For the text-containing cell, return its midpoint in (x, y) coordinate format. 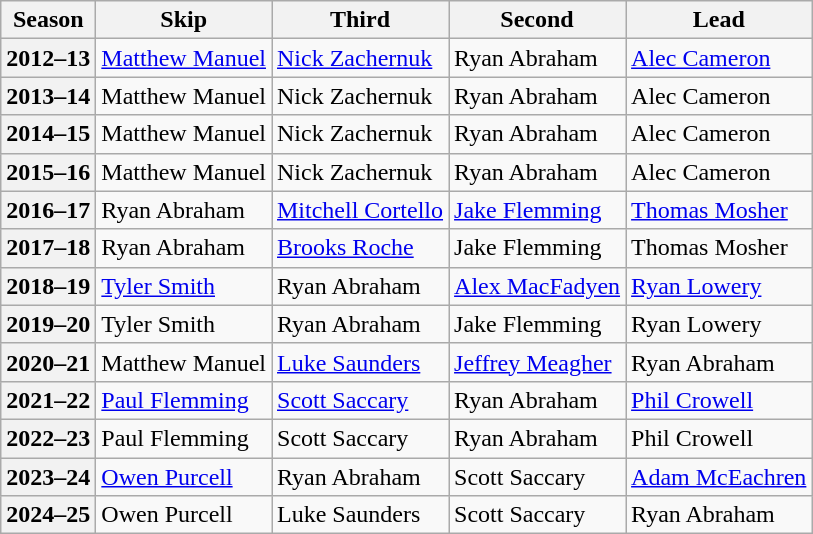
2017–18 (48, 248)
2019–20 (48, 324)
2024–25 (48, 515)
2021–22 (48, 400)
Brooks Roche (360, 248)
Jeffrey Meagher (538, 362)
Mitchell Cortello (360, 210)
2013–14 (48, 96)
Season (48, 20)
2020–21 (48, 362)
Adam McEachren (719, 477)
2016–17 (48, 210)
2015–16 (48, 172)
2023–24 (48, 477)
Second (538, 20)
Skip (184, 20)
Alex MacFadyen (538, 286)
Lead (719, 20)
2012–13 (48, 58)
2018–19 (48, 286)
2022–23 (48, 438)
2014–15 (48, 134)
Third (360, 20)
